Detect which cell encompasses the target text, then output its (X, Y) center coordinate. 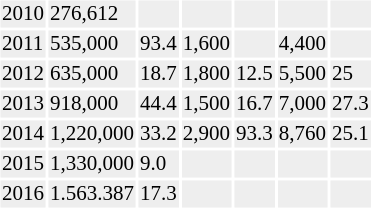
1.563.387 (92, 194)
8,760 (302, 134)
33.2 (158, 134)
4,400 (302, 44)
93.4 (158, 44)
16.7 (254, 104)
25.1 (350, 134)
1,220,000 (92, 134)
1,600 (206, 44)
276,612 (92, 14)
2016 (22, 194)
2,900 (206, 134)
2012 (22, 74)
18.7 (158, 74)
2013 (22, 104)
9.0 (158, 164)
7,000 (302, 104)
1,330,000 (92, 164)
93.3 (254, 134)
2011 (22, 44)
2014 (22, 134)
1,500 (206, 104)
5,500 (302, 74)
25 (350, 74)
17.3 (158, 194)
2015 (22, 164)
918,000 (92, 104)
44.4 (158, 104)
27.3 (350, 104)
2010 (22, 14)
1,800 (206, 74)
635,000 (92, 74)
535,000 (92, 44)
12.5 (254, 74)
